Output the [x, y] coordinate of the center of the cell containing the given text.  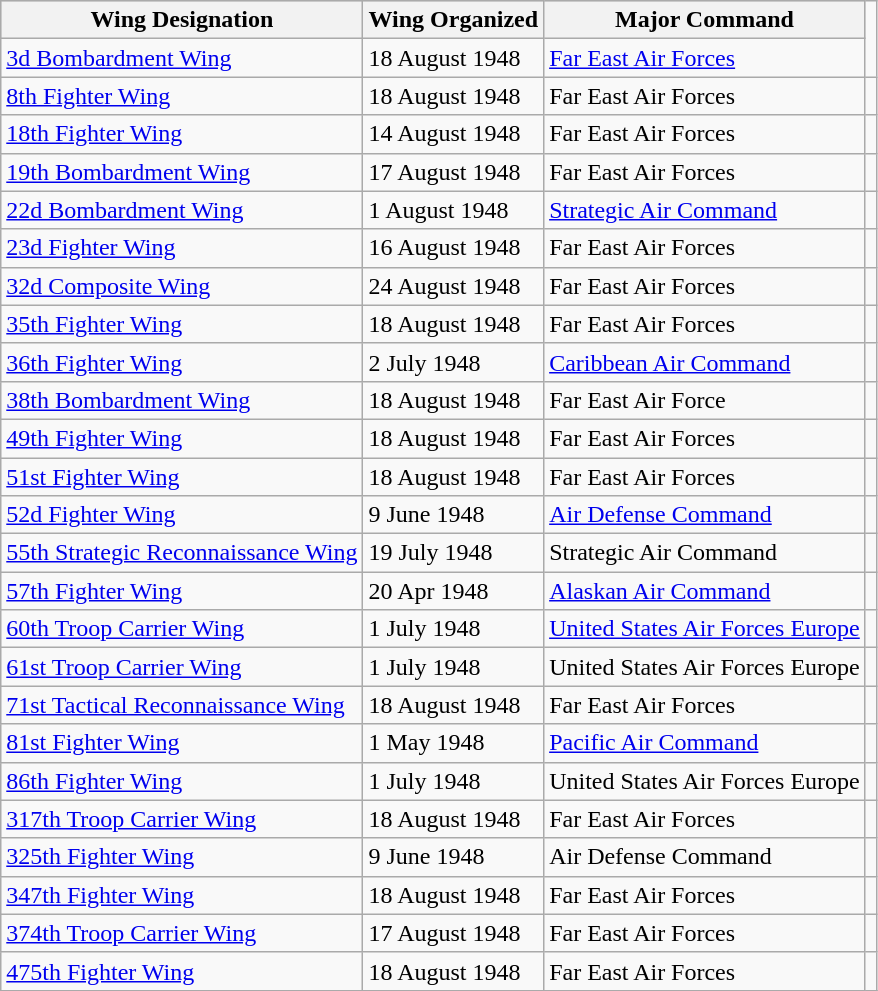
2 July 1948 [454, 362]
36th Fighter Wing [182, 362]
Far East Air Force [705, 400]
35th Fighter Wing [182, 324]
325th Fighter Wing [182, 857]
49th Fighter Wing [182, 438]
Wing Designation [182, 20]
347th Fighter Wing [182, 895]
16 August 1948 [454, 248]
61st Troop Carrier Wing [182, 667]
8th Fighter Wing [182, 96]
23d Fighter Wing [182, 248]
55th Strategic Reconnaissance Wing [182, 553]
374th Troop Carrier Wing [182, 933]
86th Fighter Wing [182, 781]
Major Command [705, 20]
Caribbean Air Command [705, 362]
1 August 1948 [454, 210]
24 August 1948 [454, 286]
38th Bombardment Wing [182, 400]
81st Fighter Wing [182, 743]
18th Fighter Wing [182, 134]
19th Bombardment Wing [182, 172]
22d Bombardment Wing [182, 210]
Alaskan Air Command [705, 591]
51st Fighter Wing [182, 477]
317th Troop Carrier Wing [182, 819]
475th Fighter Wing [182, 971]
Pacific Air Command [705, 743]
14 August 1948 [454, 134]
57th Fighter Wing [182, 591]
32d Composite Wing [182, 286]
3d Bombardment Wing [182, 58]
Wing Organized [454, 20]
19 July 1948 [454, 553]
20 Apr 1948 [454, 591]
71st Tactical Reconnaissance Wing [182, 705]
60th Troop Carrier Wing [182, 629]
52d Fighter Wing [182, 515]
1 May 1948 [454, 743]
